Detect which cell encompasses the target text, then output its (x, y) center coordinate. 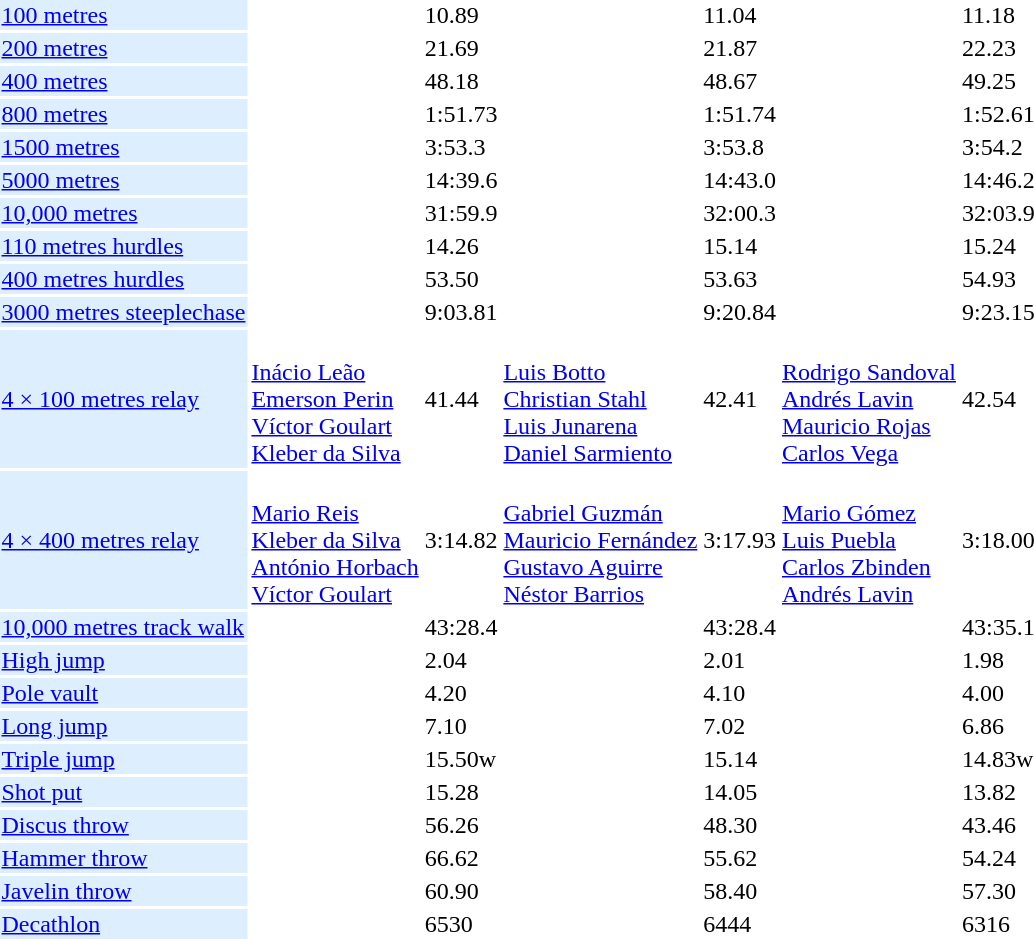
800 metres (124, 114)
4 × 400 metres relay (124, 540)
110 metres hurdles (124, 246)
32:00.3 (740, 213)
15.28 (461, 792)
Luis BottoChristian StahlLuis JunarenaDaniel Sarmiento (600, 399)
1:51.73 (461, 114)
55.62 (740, 858)
6530 (461, 924)
53.50 (461, 279)
58.40 (740, 891)
Inácio LeãoEmerson PerinVíctor GoulartKleber da Silva (335, 399)
3000 metres steeplechase (124, 312)
56.26 (461, 825)
3:53.3 (461, 147)
Hammer throw (124, 858)
42.41 (740, 399)
3:53.8 (740, 147)
Shot put (124, 792)
Triple jump (124, 759)
2.01 (740, 660)
Javelin throw (124, 891)
48.18 (461, 81)
4.10 (740, 693)
Mario GómezLuis PueblaCarlos ZbindenAndrés Lavin (868, 540)
400 metres hurdles (124, 279)
Rodrigo SandovalAndrés LavinMauricio RojasCarlos Vega (868, 399)
200 metres (124, 48)
15.50w (461, 759)
400 metres (124, 81)
9:03.81 (461, 312)
48.67 (740, 81)
14.26 (461, 246)
Long jump (124, 726)
3:17.93 (740, 540)
11.04 (740, 15)
21.87 (740, 48)
High jump (124, 660)
14:43.0 (740, 180)
5000 metres (124, 180)
3:14.82 (461, 540)
2.04 (461, 660)
4 × 100 metres relay (124, 399)
41.44 (461, 399)
10,000 metres track walk (124, 627)
100 metres (124, 15)
66.62 (461, 858)
14:39.6 (461, 180)
Discus throw (124, 825)
Pole vault (124, 693)
14.05 (740, 792)
6444 (740, 924)
31:59.9 (461, 213)
60.90 (461, 891)
Mario ReisKleber da SilvaAntónio HorbachVíctor Goulart (335, 540)
48.30 (740, 825)
21.69 (461, 48)
Gabriel GuzmánMauricio FernándezGustavo AguirreNéstor Barrios (600, 540)
1:51.74 (740, 114)
1500 metres (124, 147)
Decathlon (124, 924)
9:20.84 (740, 312)
10.89 (461, 15)
7.10 (461, 726)
53.63 (740, 279)
10,000 metres (124, 213)
7.02 (740, 726)
4.20 (461, 693)
